Capture the cell that displays the provided text and extract its [x, y] central coordinate. 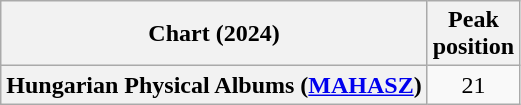
Hungarian Physical Albums (MAHASZ) [214, 85]
21 [473, 85]
Peakposition [473, 34]
Chart (2024) [214, 34]
